Provide the (X, Y) coordinate of the cell's center where the given text is located.  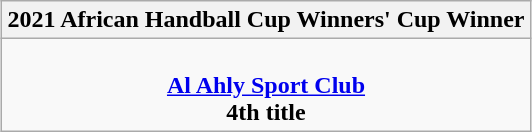
Al Ahly Sport Club4th title (266, 85)
2021 African Handball Cup Winners' Cup Winner (266, 20)
